Provide the [X, Y] coordinate of the cell's center where the given text is located.  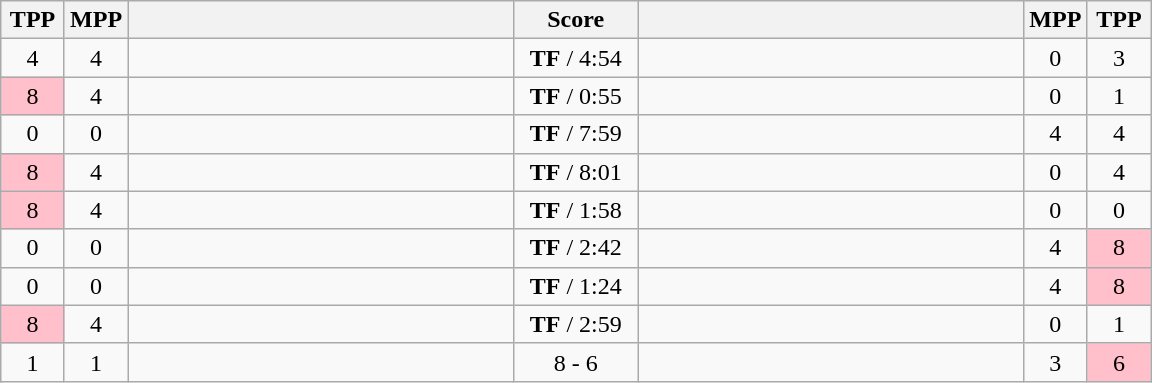
TF / 0:55 [576, 96]
TF / 1:24 [576, 286]
Score [576, 20]
TF / 7:59 [576, 134]
8 - 6 [576, 362]
TF / 1:58 [576, 210]
TF / 4:54 [576, 58]
TF / 8:01 [576, 172]
6 [1119, 362]
TF / 2:42 [576, 248]
TF / 2:59 [576, 324]
